Scan for the cell matching the given text and deliver its [X, Y] coordinate at center. 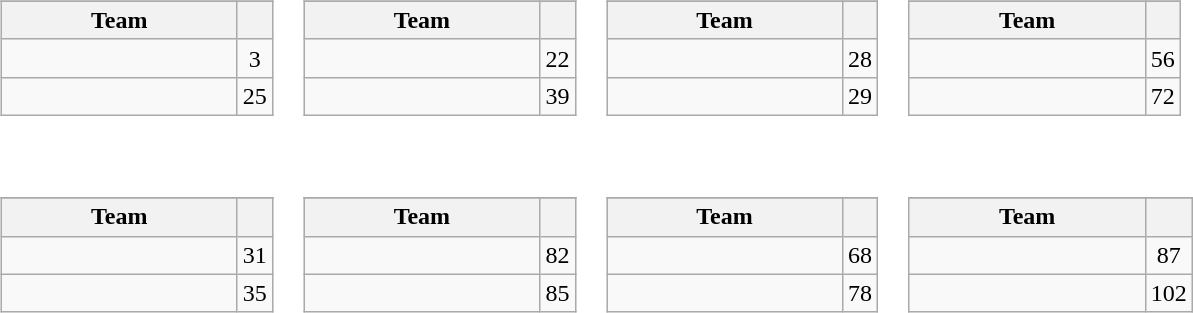
31 [254, 255]
68 [860, 255]
82 [558, 255]
35 [254, 293]
102 [1168, 293]
56 [1162, 58]
22 [558, 58]
78 [860, 293]
29 [860, 96]
25 [254, 96]
39 [558, 96]
3 [254, 58]
72 [1162, 96]
87 [1168, 255]
28 [860, 58]
85 [558, 293]
